Provide the (X, Y) coordinate of the cell's center where the given text is located.  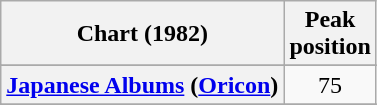
Peakposition (330, 34)
Chart (1982) (142, 34)
Japanese Albums (Oricon) (142, 85)
75 (330, 85)
